Detect which cell encompasses the target text, then output its [x, y] center coordinate. 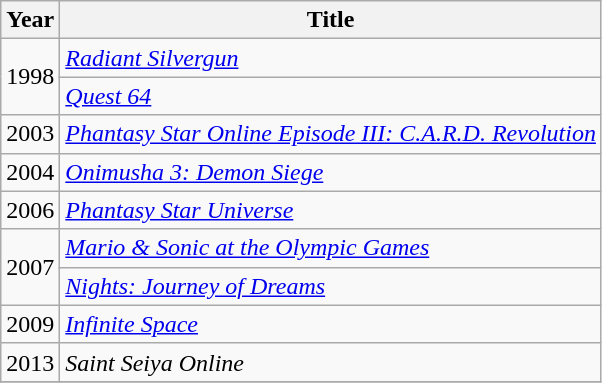
Mario & Sonic at the Olympic Games [331, 248]
2007 [30, 267]
Quest 64 [331, 96]
2003 [30, 134]
Title [331, 20]
2009 [30, 324]
Radiant Silvergun [331, 58]
Phantasy Star Online Episode III: C.A.R.D. Revolution [331, 134]
1998 [30, 77]
2013 [30, 362]
Onimusha 3: Demon Siege [331, 172]
2004 [30, 172]
Saint Seiya Online [331, 362]
Nights: Journey of Dreams [331, 286]
2006 [30, 210]
Phantasy Star Universe [331, 210]
Year [30, 20]
Infinite Space [331, 324]
